Return the [x, y] coordinate for the center point of the cell that contains the specified text.  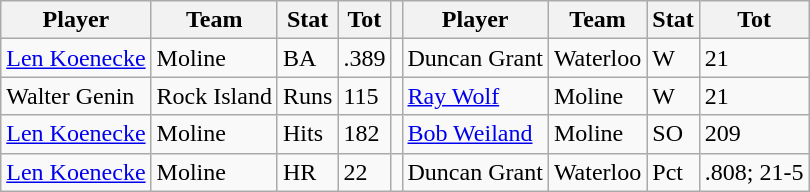
Bob Weiland [475, 134]
Rock Island [214, 96]
209 [754, 134]
Pct [673, 172]
Hits [307, 134]
Runs [307, 96]
Ray Wolf [475, 96]
.389 [364, 58]
SO [673, 134]
HR [307, 172]
.808; 21-5 [754, 172]
115 [364, 96]
22 [364, 172]
182 [364, 134]
BA [307, 58]
Walter Genin [76, 96]
